Return [X, Y] of the center of cell containing provided text 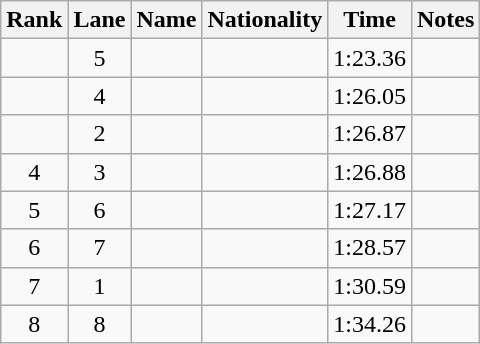
1 [100, 286]
Time [370, 20]
1:28.57 [370, 248]
1:26.87 [370, 134]
2 [100, 134]
3 [100, 172]
Nationality [265, 20]
Rank [34, 20]
Lane [100, 20]
1:23.36 [370, 58]
1:26.05 [370, 96]
Notes [445, 20]
Name [166, 20]
1:26.88 [370, 172]
1:30.59 [370, 286]
1:34.26 [370, 324]
1:27.17 [370, 210]
